Return the (X, Y) coordinate for the center point of the cell that contains the specified text.  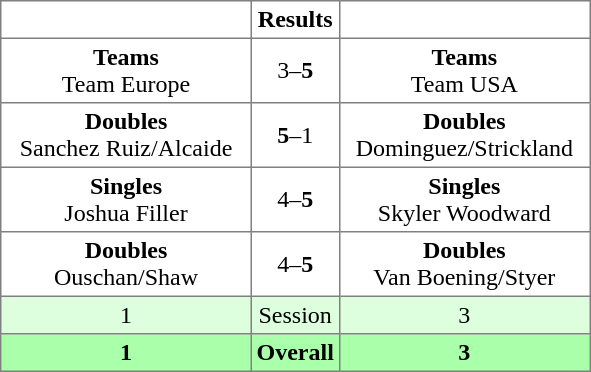
Overall (295, 353)
SinglesSkyler Woodward (464, 199)
TeamsTeam Europe (126, 70)
DoublesOuschan/Shaw (126, 264)
SinglesJoshua Filler (126, 199)
5–1 (295, 135)
Session (295, 315)
DoublesVan Boening/Styer (464, 264)
3–5 (295, 70)
DoublesSanchez Ruiz/Alcaide (126, 135)
Results (295, 20)
DoublesDominguez/Strickland (464, 135)
TeamsTeam USA (464, 70)
